Find where the given text appears and provide that cell's center as (x, y) coordinate. 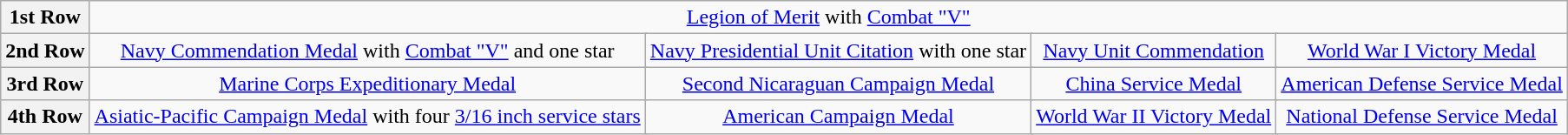
Navy Unit Commendation (1154, 51)
National Defense Service Medal (1422, 117)
1st Row (45, 17)
World War I Victory Medal (1422, 51)
American Campaign Medal (838, 117)
Asiatic-Pacific Campaign Medal with four 3/16 inch service stars (367, 117)
World War II Victory Medal (1154, 117)
Navy Presidential Unit Citation with one star (838, 51)
Legion of Merit with Combat "V" (828, 17)
Navy Commendation Medal with Combat "V" and one star (367, 51)
China Service Medal (1154, 84)
Marine Corps Expeditionary Medal (367, 84)
2nd Row (45, 51)
Second Nicaraguan Campaign Medal (838, 84)
3rd Row (45, 84)
American Defense Service Medal (1422, 84)
4th Row (45, 117)
